Identify which cell holds the provided text, then report its (X, Y) central coordinate. 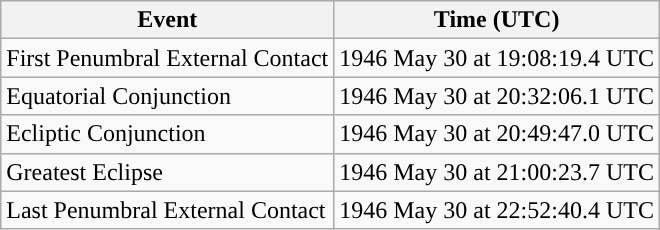
1946 May 30 at 20:49:47.0 UTC (497, 134)
1946 May 30 at 21:00:23.7 UTC (497, 172)
Greatest Eclipse (168, 172)
Ecliptic Conjunction (168, 134)
Event (168, 20)
1946 May 30 at 20:32:06.1 UTC (497, 96)
1946 May 30 at 19:08:19.4 UTC (497, 58)
Last Penumbral External Contact (168, 210)
Time (UTC) (497, 20)
1946 May 30 at 22:52:40.4 UTC (497, 210)
Equatorial Conjunction (168, 96)
First Penumbral External Contact (168, 58)
